Locate the cell with the specified text and output its [x, y] center coordinate. 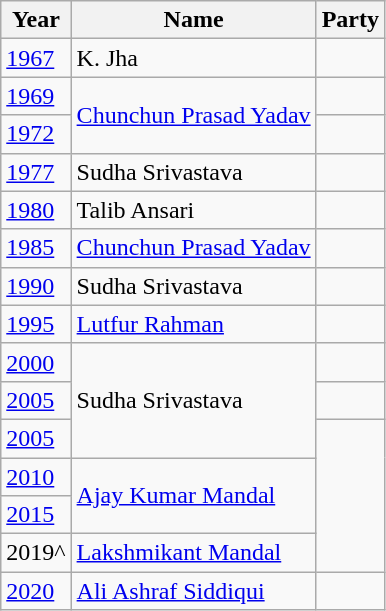
Talib Ansari [194, 210]
1967 [36, 58]
1977 [36, 172]
1995 [36, 324]
1969 [36, 96]
2015 [36, 515]
2010 [36, 477]
Name [194, 20]
Ali Ashraf Siddiqui [194, 591]
1980 [36, 210]
Party [350, 20]
Year [36, 20]
Ajay Kumar Mandal [194, 496]
Lakshmikant Mandal [194, 553]
1990 [36, 286]
2020 [36, 591]
2019^ [36, 553]
1972 [36, 134]
1985 [36, 248]
Lutfur Rahman [194, 324]
K. Jha [194, 58]
2000 [36, 362]
